Determine the (x, y) coordinate at the center of the cell enclosing the given text.  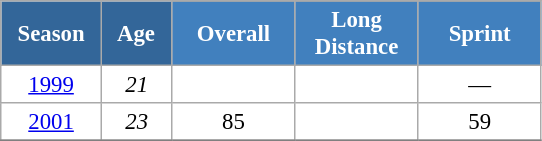
23 (136, 122)
Age (136, 34)
85 (234, 122)
2001 (52, 122)
21 (136, 85)
Long Distance (356, 34)
Overall (234, 34)
Sprint (480, 34)
1999 (52, 85)
59 (480, 122)
— (480, 85)
Season (52, 34)
